Scan for the cell matching the given text and deliver its (X, Y) coordinate at center. 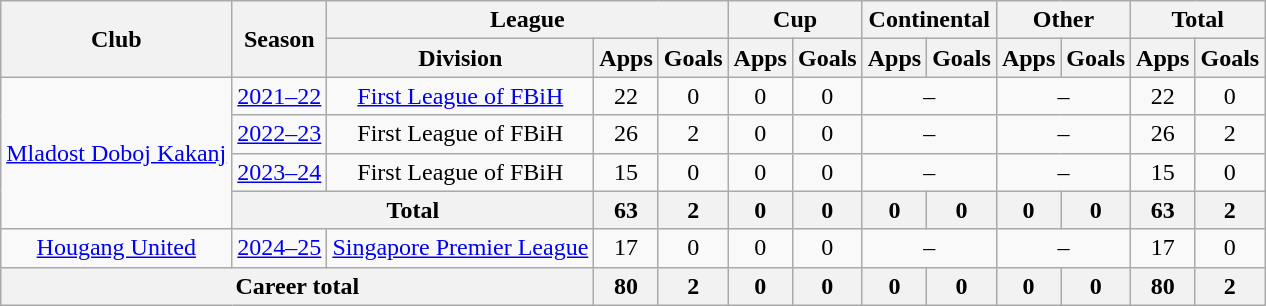
Other (1063, 20)
Cup (795, 20)
Division (460, 58)
Singapore Premier League (460, 248)
Mladost Doboj Kakanj (116, 153)
Career total (298, 286)
Season (280, 39)
Continental (929, 20)
League (528, 20)
2021–22 (280, 96)
Hougang United (116, 248)
2024–25 (280, 248)
2023–24 (280, 172)
Club (116, 39)
2022–23 (280, 134)
